Return the (X, Y) coordinate for the center point of the cell that contains the specified text.  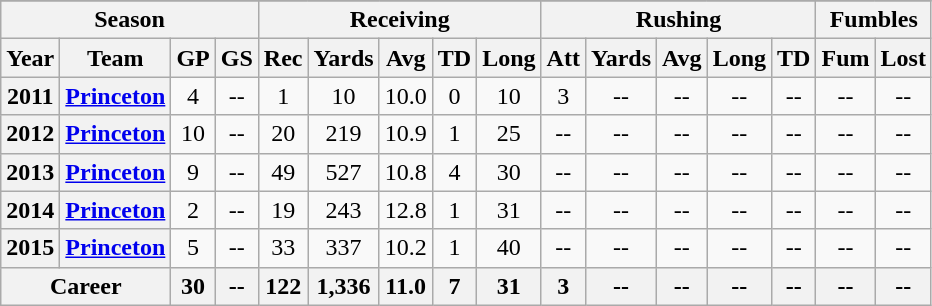
2011 (30, 96)
10.0 (406, 96)
1,336 (344, 286)
Att (563, 58)
337 (344, 248)
10.2 (406, 248)
11.0 (406, 286)
Season (130, 20)
Year (30, 58)
7 (454, 286)
2014 (30, 210)
219 (344, 134)
40 (509, 248)
Career (86, 286)
527 (344, 172)
2015 (30, 248)
2 (193, 210)
GS (236, 58)
122 (283, 286)
12.8 (406, 210)
20 (283, 134)
243 (344, 210)
Rec (283, 58)
Team (116, 58)
2012 (30, 134)
19 (283, 210)
Lost (903, 58)
0 (454, 96)
10.8 (406, 172)
2013 (30, 172)
GP (193, 58)
Fum (846, 58)
9 (193, 172)
Receiving (400, 20)
10.9 (406, 134)
Fumbles (874, 20)
33 (283, 248)
Rushing (678, 20)
49 (283, 172)
25 (509, 134)
5 (193, 248)
